Capture the cell that displays the provided text and extract its (x, y) central coordinate. 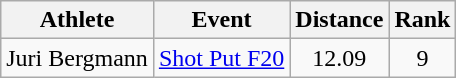
Distance (340, 20)
9 (422, 58)
Athlete (78, 20)
Shot Put F20 (221, 58)
Juri Bergmann (78, 58)
Event (221, 20)
12.09 (340, 58)
Rank (422, 20)
